Search for the cell housing the specified text and yield its [X, Y] center coordinate. 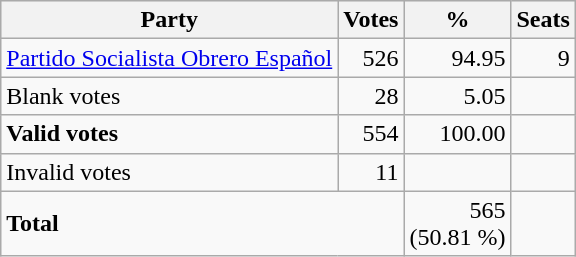
Valid votes [170, 134]
Total [202, 224]
28 [371, 96]
Seats [543, 20]
565(50.81 %) [458, 224]
94.95 [458, 58]
Partido Socialista Obrero Español [170, 58]
554 [371, 134]
100.00 [458, 134]
9 [543, 58]
Blank votes [170, 96]
11 [371, 172]
Party [170, 20]
526 [371, 58]
Invalid votes [170, 172]
5.05 [458, 96]
Votes [371, 20]
% [458, 20]
